Output the (X, Y) coordinate of the center of the cell containing the given text.  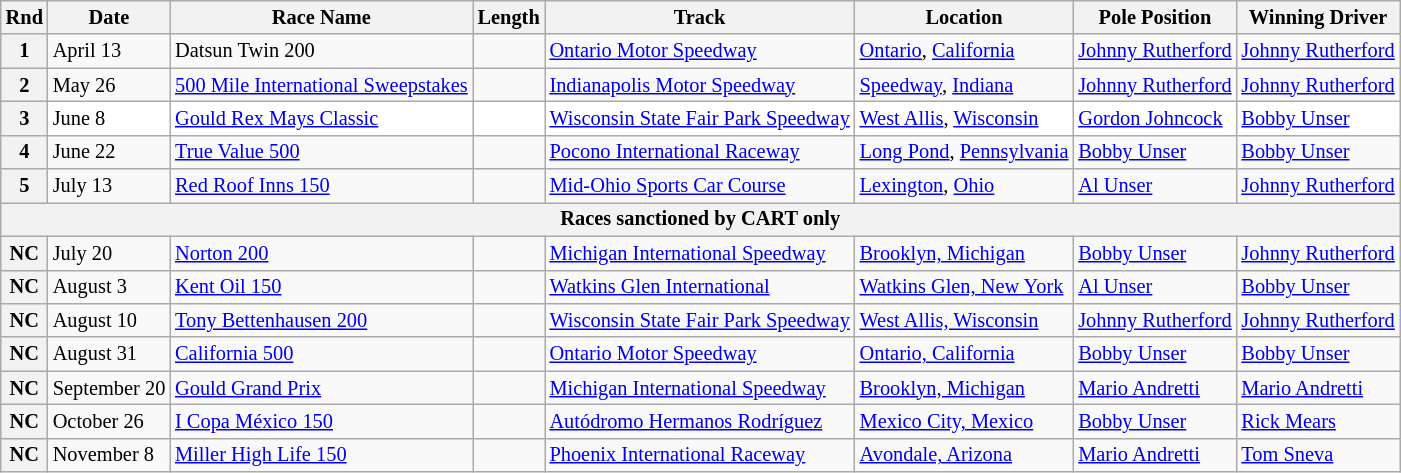
Kent Oil 150 (321, 287)
Watkins Glen International (700, 287)
June 8 (109, 118)
Long Pond, Pennsylvania (964, 152)
August 3 (109, 287)
Pole Position (1154, 17)
Location (964, 17)
Miller High Life 150 (321, 455)
Pocono International Raceway (700, 152)
May 26 (109, 85)
Datsun Twin 200 (321, 51)
Rnd (24, 17)
June 22 (109, 152)
Lexington, Ohio (964, 186)
Gould Rex Mays Classic (321, 118)
Indianapolis Motor Speedway (700, 85)
Autódromo Hermanos Rodríguez (700, 421)
Gordon Johncock (1154, 118)
Date (109, 17)
Mid-Ohio Sports Car Course (700, 186)
Track (700, 17)
July 13 (109, 186)
October 26 (109, 421)
Red Roof Inns 150 (321, 186)
July 20 (109, 253)
3 (24, 118)
Phoenix International Raceway (700, 455)
Rick Mears (1318, 421)
August 31 (109, 354)
Winning Driver (1318, 17)
Avondale, Arizona (964, 455)
Tom Sneva (1318, 455)
Races sanctioned by CART only (700, 219)
True Value 500 (321, 152)
April 13 (109, 51)
California 500 (321, 354)
Speedway, Indiana (964, 85)
Watkins Glen, New York (964, 287)
Race Name (321, 17)
September 20 (109, 388)
I Copa México 150 (321, 421)
Tony Bettenhausen 200 (321, 320)
4 (24, 152)
Mexico City, Mexico (964, 421)
500 Mile International Sweepstakes (321, 85)
August 10 (109, 320)
Gould Grand Prix (321, 388)
1 (24, 51)
November 8 (109, 455)
5 (24, 186)
Length (509, 17)
2 (24, 85)
Norton 200 (321, 253)
